Capture the cell that displays the provided text and extract its [X, Y] central coordinate. 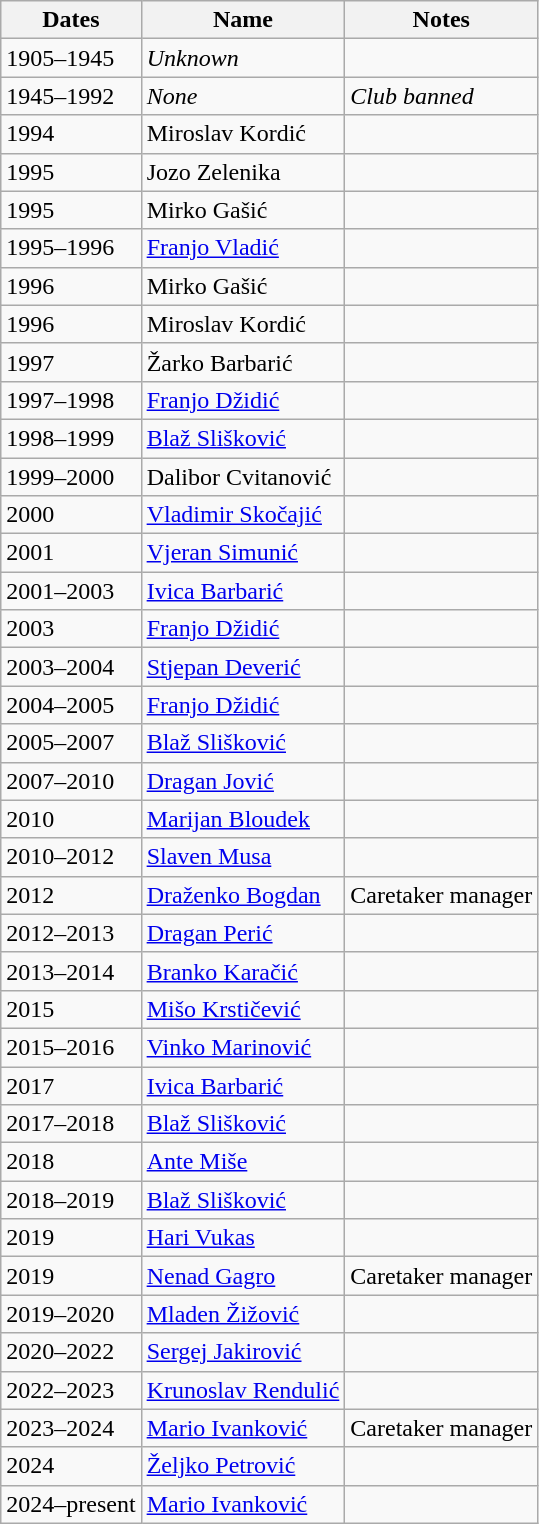
Vjeran Simunić [243, 553]
Franjo Vladić [243, 248]
Dates [71, 20]
1995–1996 [71, 248]
1997–1998 [71, 400]
Mišo Krstičević [243, 1009]
2003 [71, 629]
Vinko Marinović [243, 1047]
1998–1999 [71, 438]
2019–2020 [71, 1314]
2023–2024 [71, 1428]
Draženko Bogdan [243, 895]
Sergej Jakirović [243, 1352]
2010–2012 [71, 857]
Ante Miše [243, 1162]
2018–2019 [71, 1200]
2012 [71, 895]
Krunoslav Rendulić [243, 1390]
Notes [442, 20]
2018 [71, 1162]
Dalibor Cvitanović [243, 477]
1994 [71, 134]
2022–2023 [71, 1390]
2015–2016 [71, 1047]
Stjepan Deverić [243, 667]
2013–2014 [71, 971]
None [243, 96]
2000 [71, 515]
Nenad Gagro [243, 1276]
Žarko Barbarić [243, 362]
2017–2018 [71, 1124]
2004–2005 [71, 705]
1905–1945 [71, 58]
2001 [71, 553]
Marijan Bloudek [243, 819]
Branko Karačić [243, 971]
2007–2010 [71, 781]
Hari Vukas [243, 1238]
2001–2003 [71, 591]
1999–2000 [71, 477]
Vladimir Skočajić [243, 515]
2017 [71, 1085]
1997 [71, 362]
1945–1992 [71, 96]
Jozo Zelenika [243, 172]
Name [243, 20]
Unknown [243, 58]
Dragan Perić [243, 933]
2015 [71, 1009]
2005–2007 [71, 743]
Željko Petrović [243, 1466]
2024 [71, 1466]
Club banned [442, 96]
2024–present [71, 1504]
Dragan Jović [243, 781]
2010 [71, 819]
Mladen Žižović [243, 1314]
2020–2022 [71, 1352]
2012–2013 [71, 933]
Slaven Musa [243, 857]
2003–2004 [71, 667]
